Identify which cell holds the provided text, then report its [X, Y] central coordinate. 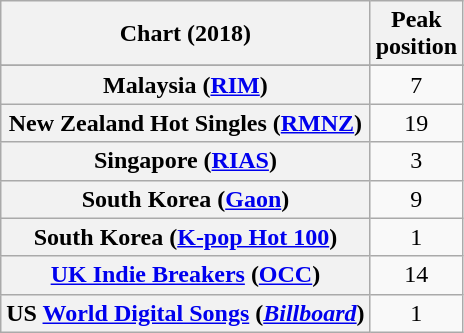
Malaysia (RIM) [186, 85]
Singapore (RIAS) [186, 161]
Peakposition [416, 34]
19 [416, 123]
3 [416, 161]
US World Digital Songs (Billboard) [186, 313]
14 [416, 275]
UK Indie Breakers (OCC) [186, 275]
9 [416, 199]
New Zealand Hot Singles (RMNZ) [186, 123]
South Korea (K-pop Hot 100) [186, 237]
Chart (2018) [186, 34]
7 [416, 85]
South Korea (Gaon) [186, 199]
